Detect which cell encompasses the target text, then output its [X, Y] center coordinate. 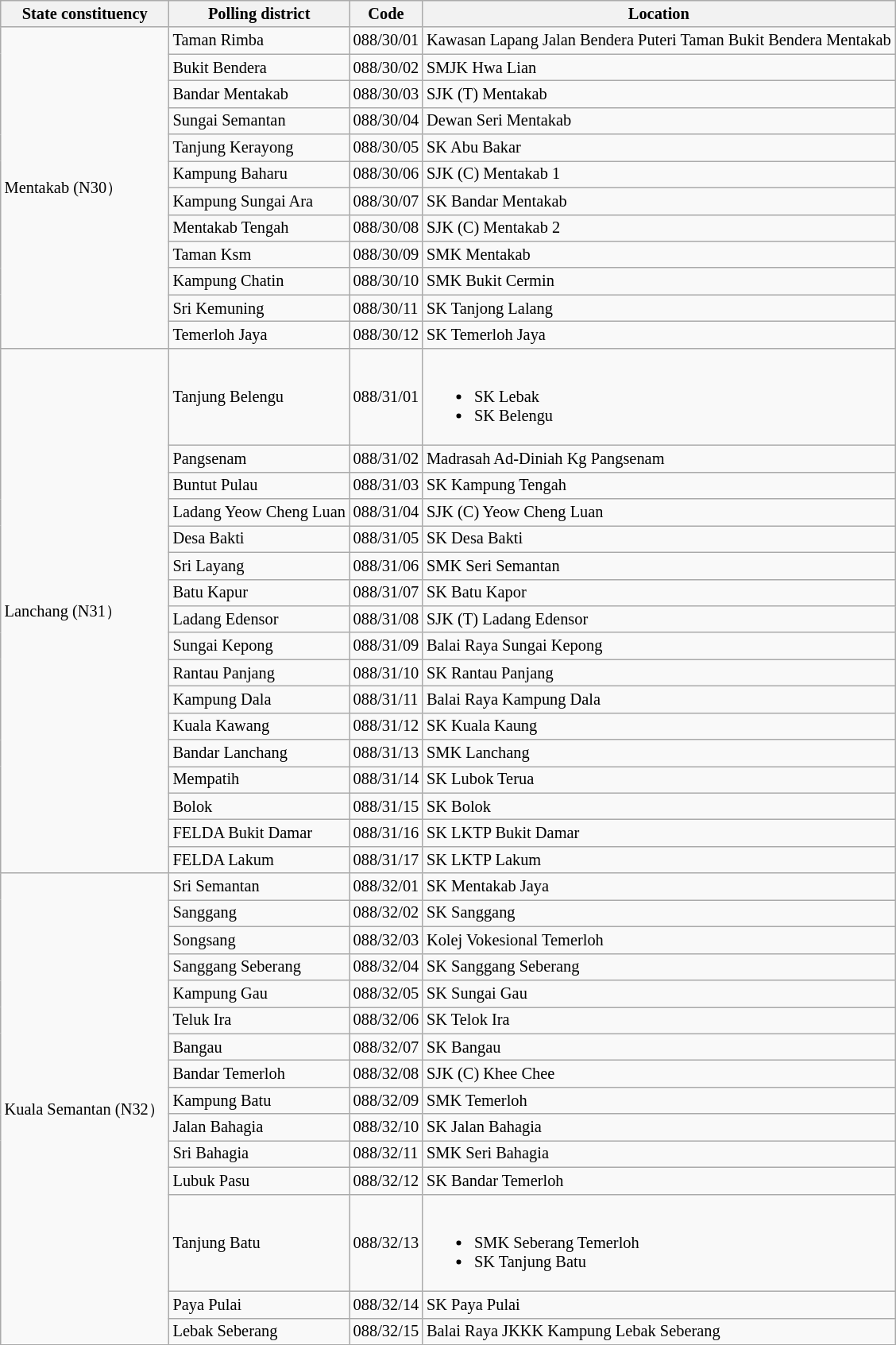
SK Rantau Panjang [658, 673]
Ladang Edensor [259, 619]
Paya Pulai [259, 1304]
SJK (T) Ladang Edensor [658, 619]
SK Bolok [658, 806]
SMK Lanchang [658, 753]
Sungai Semantan [259, 121]
Mempatih [259, 779]
Kampung Gau [259, 993]
Tanjung Kerayong [259, 148]
Polling district [259, 14]
Temerloh Jaya [259, 334]
FELDA Lakum [259, 860]
Bandar Temerloh [259, 1073]
Taman Rimba [259, 41]
088/31/02 [386, 458]
Balai Raya JKKK Kampung Lebak Seberang [658, 1331]
088/32/04 [386, 967]
SK LebakSK Belengu [658, 396]
SK Jalan Bahagia [658, 1127]
SMK Seberang TemerlohSK Tanjung Batu [658, 1243]
088/30/08 [386, 228]
FELDA Bukit Damar [259, 833]
SK Mentakab Jaya [658, 887]
088/30/01 [386, 41]
SK Bangau [658, 1047]
Batu Kapur [259, 593]
Sri Layang [259, 566]
088/31/06 [386, 566]
088/32/11 [386, 1154]
088/31/16 [386, 833]
Location [658, 14]
088/31/07 [386, 593]
SK Lubok Terua [658, 779]
Mentakab Tengah [259, 228]
Madrasah Ad-Diniah Kg Pangsenam [658, 458]
SK Batu Kapor [658, 593]
088/32/03 [386, 940]
Kuala Kawang [259, 726]
088/31/12 [386, 726]
Kolej Vokesional Temerloh [658, 940]
SMJK Hwa Lian [658, 68]
Kampung Chatin [259, 281]
Mentakab (N30） [85, 187]
SK Telok Ira [658, 1020]
088/31/01 [386, 396]
Bolok [259, 806]
Kampung Baharu [259, 174]
State constituency [85, 14]
SK Bandar Temerloh [658, 1181]
088/32/01 [386, 887]
Kuala Semantan (N32） [85, 1109]
SK LKTP Lakum [658, 860]
SMK Mentakab [658, 254]
SJK (C) Mentakab 1 [658, 174]
088/32/09 [386, 1100]
088/32/12 [386, 1181]
Lubuk Pasu [259, 1181]
SK Sungai Gau [658, 993]
088/32/05 [386, 993]
Kampung Sungai Ara [259, 201]
Kampung Batu [259, 1100]
Lebak Seberang [259, 1331]
088/30/06 [386, 174]
SK Bandar Mentakab [658, 201]
SK Kuala Kaung [658, 726]
088/32/13 [386, 1243]
088/30/10 [386, 281]
Desa Bakti [259, 539]
088/32/07 [386, 1047]
088/31/13 [386, 753]
Rantau Panjang [259, 673]
Buntut Pulau [259, 485]
SK Sanggang [658, 913]
Sungai Kepong [259, 646]
088/32/10 [386, 1127]
Sri Semantan [259, 887]
Bandar Mentakab [259, 94]
Ladang Yeow Cheng Luan [259, 512]
088/31/03 [386, 485]
SJK (T) Mentakab [658, 94]
Dewan Seri Mentakab [658, 121]
Jalan Bahagia [259, 1127]
088/31/17 [386, 860]
SMK Seri Semantan [658, 566]
088/32/02 [386, 913]
Balai Raya Kampung Dala [658, 699]
088/31/10 [386, 673]
SK Temerloh Jaya [658, 334]
SK Sanggang Seberang [658, 967]
088/31/09 [386, 646]
SJK (C) Khee Chee [658, 1073]
Kawasan Lapang Jalan Bendera Puteri Taman Bukit Bendera Mentakab [658, 41]
088/30/09 [386, 254]
Bangau [259, 1047]
SMK Bukit Cermin [658, 281]
Sri Kemuning [259, 308]
088/30/02 [386, 68]
SK Tanjong Lalang [658, 308]
088/30/04 [386, 121]
Code [386, 14]
088/31/05 [386, 539]
Lanchang (N31） [85, 610]
SK LKTP Bukit Damar [658, 833]
SK Paya Pulai [658, 1304]
088/32/06 [386, 1020]
Bukit Bendera [259, 68]
Sanggang Seberang [259, 967]
088/30/05 [386, 148]
Songsang [259, 940]
088/31/11 [386, 699]
088/32/15 [386, 1331]
Tanjung Batu [259, 1243]
SMK Seri Bahagia [658, 1154]
088/32/08 [386, 1073]
SK Kampung Tengah [658, 485]
088/30/11 [386, 308]
Balai Raya Sungai Kepong [658, 646]
Pangsenam [259, 458]
SMK Temerloh [658, 1100]
088/30/07 [386, 201]
Sanggang [259, 913]
Taman Ksm [259, 254]
088/30/03 [386, 94]
SK Abu Bakar [658, 148]
Teluk Ira [259, 1020]
088/31/08 [386, 619]
088/31/04 [386, 512]
Kampung Dala [259, 699]
SK Desa Bakti [658, 539]
SJK (C) Mentakab 2 [658, 228]
088/31/14 [386, 779]
Bandar Lanchang [259, 753]
Tanjung Belengu [259, 396]
088/31/15 [386, 806]
Sri Bahagia [259, 1154]
088/30/12 [386, 334]
088/32/14 [386, 1304]
SJK (C) Yeow Cheng Luan [658, 512]
